From the cell containing the given text, extract its center point as [x, y] coordinate. 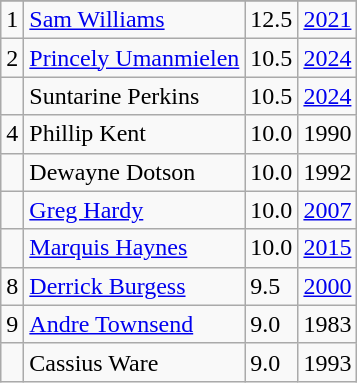
Andre Townsend [134, 324]
9 [12, 324]
Princely Umanmielen [134, 58]
2021 [328, 20]
4 [12, 134]
Phillip Kent [134, 134]
2 [12, 58]
2015 [328, 248]
12.5 [272, 20]
Suntarine Perkins [134, 96]
2007 [328, 210]
Derrick Burgess [134, 286]
Greg Hardy [134, 210]
1 [12, 20]
2000 [328, 286]
Dewayne Dotson [134, 172]
Cassius Ware [134, 362]
8 [12, 286]
1992 [328, 172]
1993 [328, 362]
Marquis Haynes [134, 248]
1983 [328, 324]
1990 [328, 134]
9.5 [272, 286]
Sam Williams [134, 20]
